For the text-containing cell, return its midpoint in (X, Y) coordinate format. 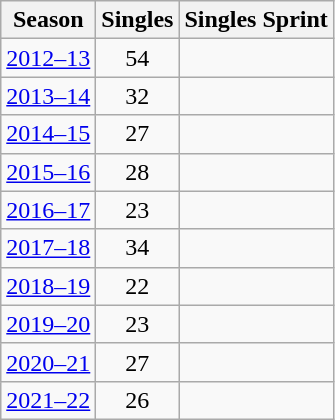
34 (138, 248)
2015–16 (48, 172)
Season (48, 20)
2019–20 (48, 324)
22 (138, 286)
2017–18 (48, 248)
28 (138, 172)
2020–21 (48, 362)
2021–22 (48, 400)
26 (138, 400)
2012–13 (48, 58)
2016–17 (48, 210)
Singles Sprint (256, 20)
54 (138, 58)
2013–14 (48, 96)
Singles (138, 20)
2014–15 (48, 134)
32 (138, 96)
2018–19 (48, 286)
